Provide the [x, y] coordinate of the cell's center where the given text is located.  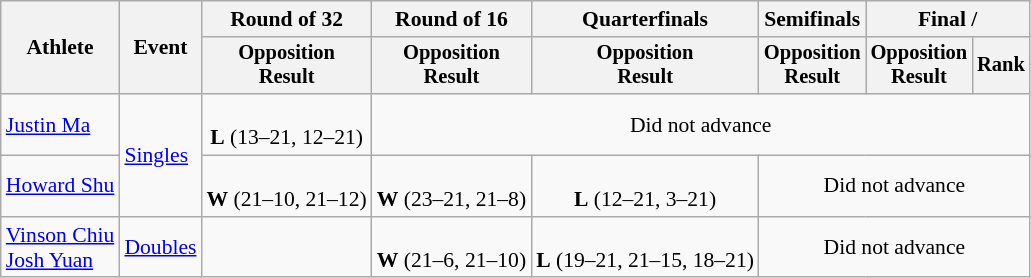
Rank [1001, 66]
L (13–21, 12–21) [286, 124]
L (19–21, 21–15, 18–21) [645, 248]
Semifinals [812, 19]
Athlete [60, 48]
Singles [160, 155]
Event [160, 48]
W (21–10, 21–12) [286, 186]
W (21–6, 21–10) [452, 248]
L (12–21, 3–21) [645, 186]
Justin Ma [60, 124]
Howard Shu [60, 186]
Final / [948, 19]
W (23–21, 21–8) [452, 186]
Quarterfinals [645, 19]
Round of 32 [286, 19]
Doubles [160, 248]
Round of 16 [452, 19]
Vinson ChiuJosh Yuan [60, 248]
